Return [X, Y] of the center of cell containing provided text 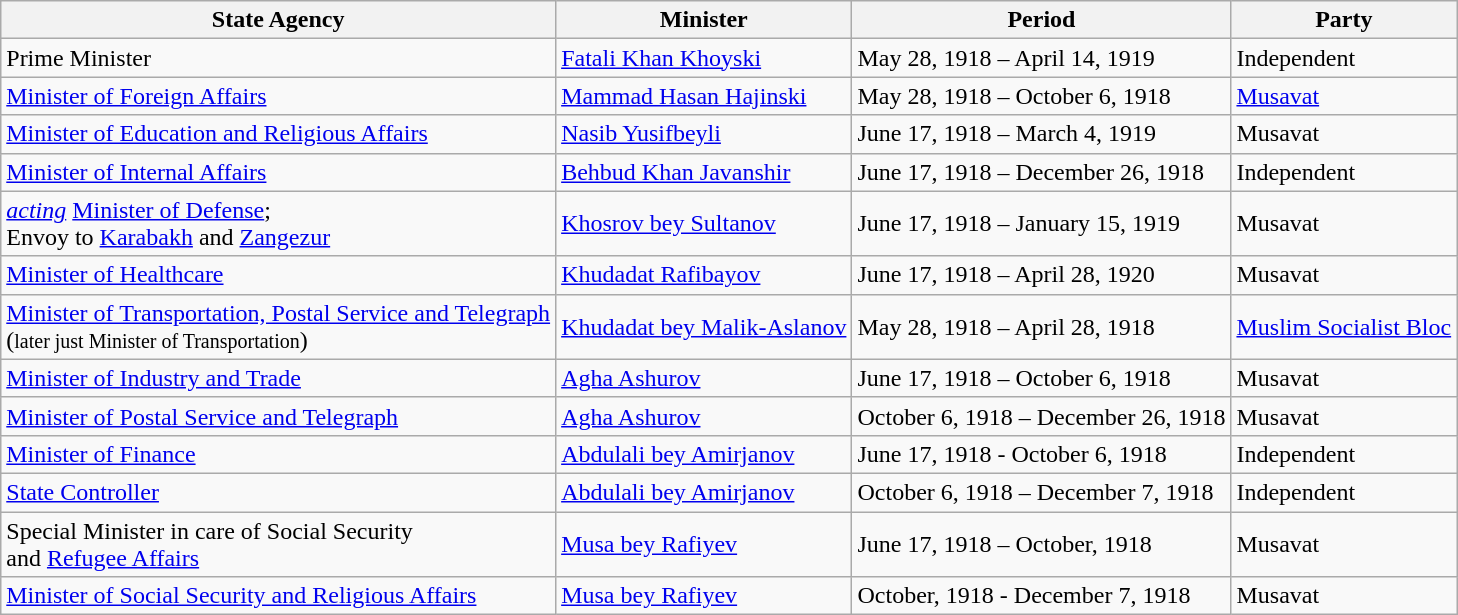
Party [1344, 20]
Minister of Healthcare [278, 275]
Khudadat bey Malik-Aslanov [704, 326]
acting Minister of Defense;Envoy to Karabakh and Zangezur [278, 224]
State Controller [278, 492]
Minister of Transportation, Postal Service and Telegraph(later just Minister of Transportation) [278, 326]
June 17, 1918 – December 26, 1918 [1042, 172]
June 17, 1918 – October 6, 1918 [1042, 378]
October 6, 1918 – December 26, 1918 [1042, 416]
Fatali Khan Khoyski [704, 58]
October 6, 1918 – December 7, 1918 [1042, 492]
Nasib Yusifbeyli [704, 134]
Muslim Socialist Bloc [1344, 326]
May 28, 1918 – October 6, 1918 [1042, 96]
Khudadat Rafibayov [704, 275]
Minister of Education and Religious Affairs [278, 134]
Period [1042, 20]
June 17, 1918 – March 4, 1919 [1042, 134]
June 17, 1918 – October, 1918 [1042, 544]
Minister of Social Security and Religious Affairs [278, 596]
May 28, 1918 – April 28, 1918 [1042, 326]
Khosrov bey Sultanov [704, 224]
State Agency [278, 20]
June 17, 1918 - October 6, 1918 [1042, 454]
Prime Minister [278, 58]
Mammad Hasan Hajinski [704, 96]
June 17, 1918 – January 15, 1919 [1042, 224]
Minister of Postal Service and Telegraph [278, 416]
Minister of Industry and Trade [278, 378]
Minister of Internal Affairs [278, 172]
Minister of Foreign Affairs [278, 96]
Minister [704, 20]
Behbud Khan Javanshir [704, 172]
October, 1918 - December 7, 1918 [1042, 596]
June 17, 1918 – April 28, 1920 [1042, 275]
May 28, 1918 – April 14, 1919 [1042, 58]
Minister of Finance [278, 454]
Special Minister in care of Social Security and Refugee Affairs [278, 544]
